Pinpoint the cell where the given text exists, returning its [X, Y] midpoint coordinate. 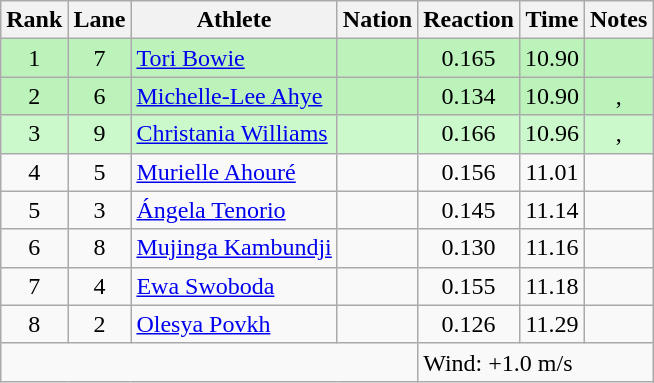
Notes [619, 20]
0.134 [469, 96]
Mujinga Kambundji [234, 248]
Rank [34, 20]
Wind: +1.0 m/s [536, 362]
1 [34, 58]
Tori Bowie [234, 58]
0.155 [469, 286]
11.29 [552, 324]
Ewa Swoboda [234, 286]
Olesya Povkh [234, 324]
Murielle Ahouré [234, 172]
11.01 [552, 172]
Ángela Tenorio [234, 210]
0.165 [469, 58]
11.16 [552, 248]
11.14 [552, 210]
Christania Williams [234, 134]
Michelle-Lee Ahye [234, 96]
0.166 [469, 134]
Time [552, 20]
9 [100, 134]
0.145 [469, 210]
Athlete [234, 20]
0.126 [469, 324]
Nation [377, 20]
10.96 [552, 134]
Lane [100, 20]
0.130 [469, 248]
0.156 [469, 172]
11.18 [552, 286]
Reaction [469, 20]
